Search for the cell housing the specified text and yield its (x, y) center coordinate. 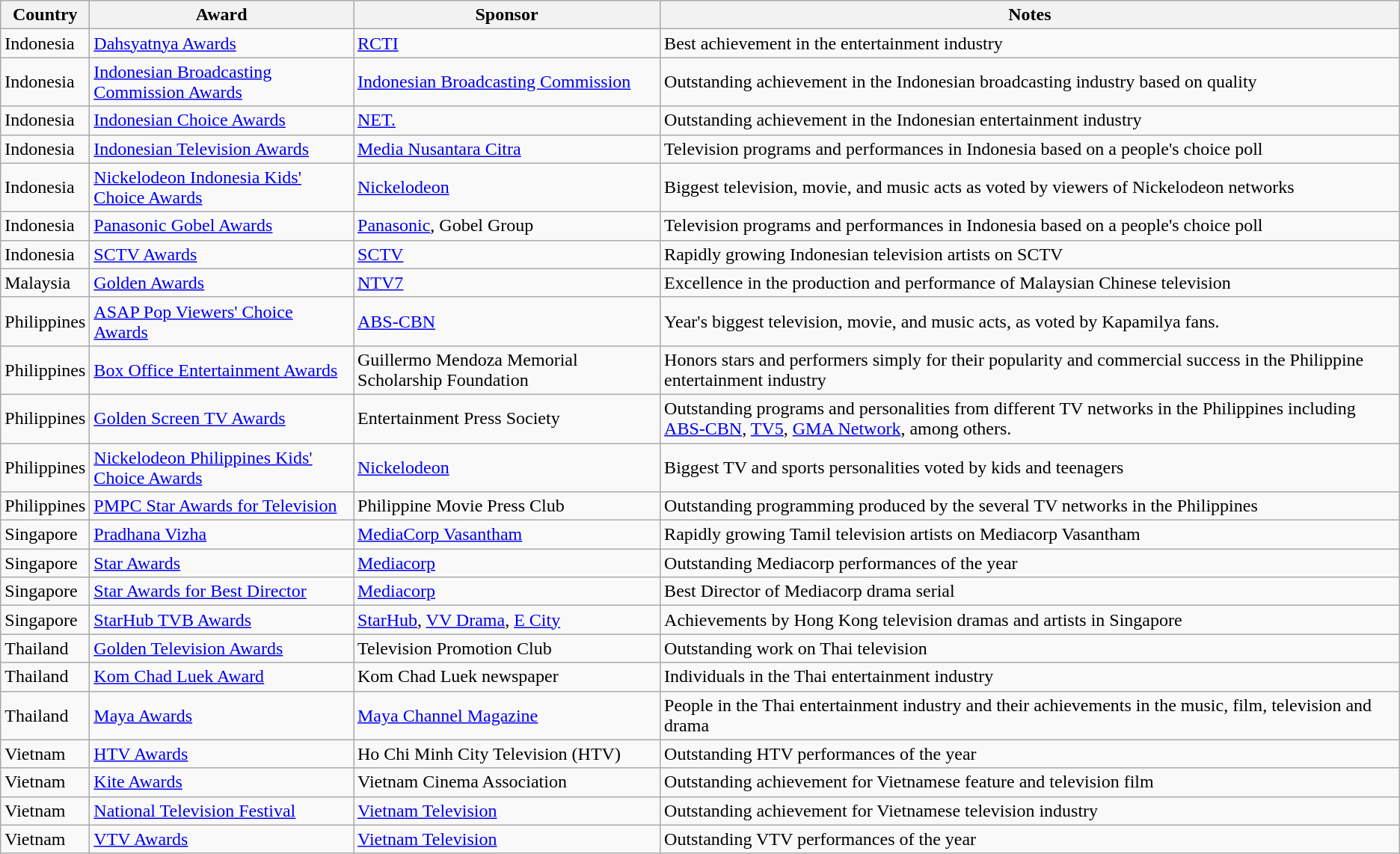
Outstanding programming produced by the several TV networks in the Philippines (1031, 506)
Biggest TV and sports personalities voted by kids and teenagers (1031, 467)
NET. (506, 120)
Dahsyatnya Awards (221, 43)
Malaysia (45, 283)
Outstanding achievement for Vietnamese feature and television film (1031, 782)
Best achievement in the entertainment industry (1031, 43)
SCTV Awards (221, 254)
People in the Thai entertainment industry and their achievements in the music, film, television and drama (1031, 715)
Golden Television Awards (221, 648)
Maya Channel Magazine (506, 715)
Rapidly growing Tamil television artists on Mediacorp Vasantham (1031, 535)
NTV7 (506, 283)
Outstanding achievement in the Indonesian broadcasting industry based on quality (1031, 82)
Television Promotion Club (506, 648)
Outstanding achievement for Vietnamese television industry (1031, 811)
Outstanding HTV performances of the year (1031, 754)
Star Awards (221, 563)
Guillermo Mendoza Memorial Scholarship Foundation (506, 369)
Award (221, 15)
Achievements by Hong Kong television dramas and artists in Singapore (1031, 620)
StarHub TVB Awards (221, 620)
ABS-CBN (506, 322)
Outstanding programs and personalities from different TV networks in the Philippines including ABS-CBN, TV5, GMA Network, among others. (1031, 419)
Outstanding Mediacorp performances of the year (1031, 563)
Indonesian Broadcasting Commission (506, 82)
Golden Awards (221, 283)
Kite Awards (221, 782)
Sponsor (506, 15)
Country (45, 15)
Year's biggest television, movie, and music acts, as voted by Kapamilya fans. (1031, 322)
National Television Festival (221, 811)
Media Nusantara Citra (506, 149)
Outstanding work on Thai television (1031, 648)
SCTV (506, 254)
Indonesian Choice Awards (221, 120)
Panasonic Gobel Awards (221, 226)
Individuals in the Thai entertainment industry (1031, 677)
Notes (1031, 15)
Vietnam Cinema Association (506, 782)
MediaCorp Vasantham (506, 535)
Biggest television, movie, and music acts as voted by viewers of Nickelodeon networks (1031, 187)
Panasonic, Gobel Group (506, 226)
Kom Chad Luek Award (221, 677)
Entertainment Press Society (506, 419)
Ho Chi Minh City Television (HTV) (506, 754)
Philippine Movie Press Club (506, 506)
PMPC Star Awards for Television (221, 506)
StarHub, VV Drama, E City (506, 620)
Outstanding VTV performances of the year (1031, 839)
Honors stars and performers simply for their popularity and commercial success in the Philippine entertainment industry (1031, 369)
ASAP Pop Viewers' Choice Awards (221, 322)
Pradhana Vizha (221, 535)
HTV Awards (221, 754)
Maya Awards (221, 715)
Nickelodeon Indonesia Kids' Choice Awards (221, 187)
RCTI (506, 43)
Indonesian Broadcasting Commission Awards (221, 82)
Star Awards for Best Director (221, 592)
Rapidly growing Indonesian television artists on SCTV (1031, 254)
Outstanding achievement in the Indonesian entertainment industry (1031, 120)
Box Office Entertainment Awards (221, 369)
Golden Screen TV Awards (221, 419)
Best Director of Mediacorp drama serial (1031, 592)
Nickelodeon Philippines Kids' Choice Awards (221, 467)
Indonesian Television Awards (221, 149)
Kom Chad Luek newspaper (506, 677)
Excellence in the production and performance of Malaysian Chinese television (1031, 283)
VTV Awards (221, 839)
